Capture the cell that displays the provided text and extract its (x, y) central coordinate. 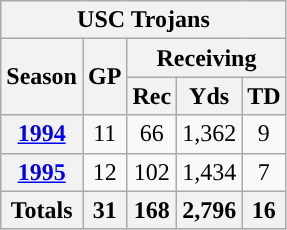
11 (104, 134)
66 (152, 134)
1,434 (210, 172)
168 (152, 210)
TD (264, 96)
7 (264, 172)
Receiving (206, 58)
GP (104, 77)
USC Trojans (144, 20)
Yds (210, 96)
12 (104, 172)
16 (264, 210)
1994 (42, 134)
Totals (42, 210)
Season (42, 77)
2,796 (210, 210)
102 (152, 172)
Rec (152, 96)
31 (104, 210)
9 (264, 134)
1995 (42, 172)
1,362 (210, 134)
